From the cell containing the given text, extract its center point as (X, Y) coordinate. 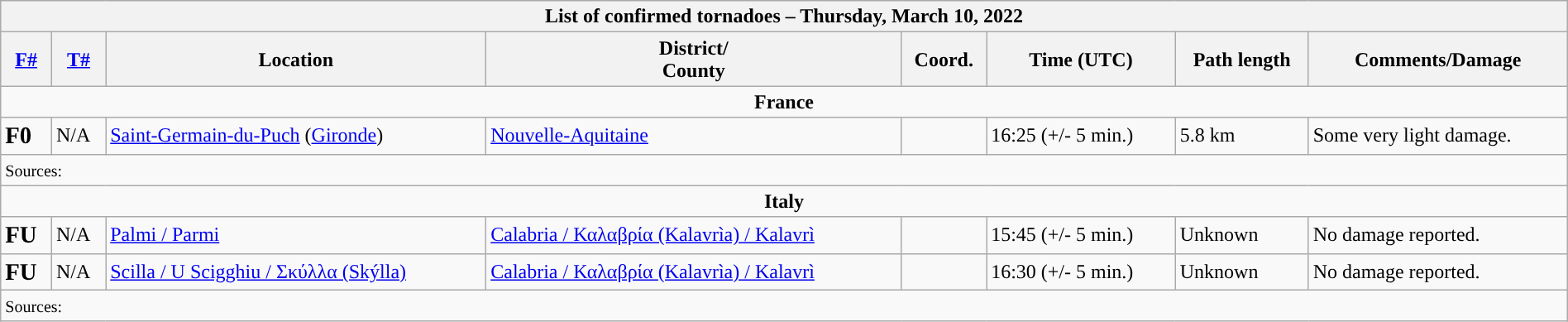
District/County (694, 60)
Some very light damage. (1437, 136)
Palmi / Parmi (296, 235)
Scilla / U Scigghiu / Σκύλλα (Skýlla) (296, 272)
Saint-Germain-du-Puch (Gironde) (296, 136)
T# (78, 60)
Path length (1242, 60)
Location (296, 60)
F# (26, 60)
List of confirmed tornadoes – Thursday, March 10, 2022 (784, 17)
16:30 (+/- 5 min.) (1082, 272)
Coord. (944, 60)
Time (UTC) (1082, 60)
Italy (784, 201)
15:45 (+/- 5 min.) (1082, 235)
Nouvelle-Aquitaine (694, 136)
Comments/Damage (1437, 60)
F0 (26, 136)
16:25 (+/- 5 min.) (1082, 136)
France (784, 102)
5.8 km (1242, 136)
